Extract the (X, Y) coordinate from the center of the cell holding the provided text.  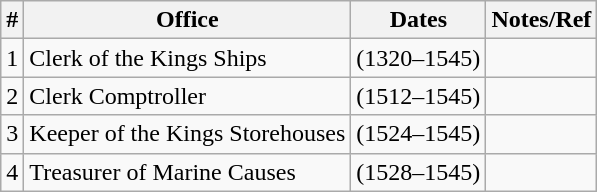
# (12, 20)
Dates (418, 20)
Keeper of the Kings Storehouses (188, 134)
Clerk Comptroller (188, 96)
Clerk of the Kings Ships (188, 58)
(1320–1545) (418, 58)
3 (12, 134)
Treasurer of Marine Causes (188, 172)
Notes/Ref (542, 20)
4 (12, 172)
(1528–1545) (418, 172)
2 (12, 96)
(1512–1545) (418, 96)
1 (12, 58)
Office (188, 20)
(1524–1545) (418, 134)
